Provide the (X, Y) coordinate of the cell's center where the given text is located.  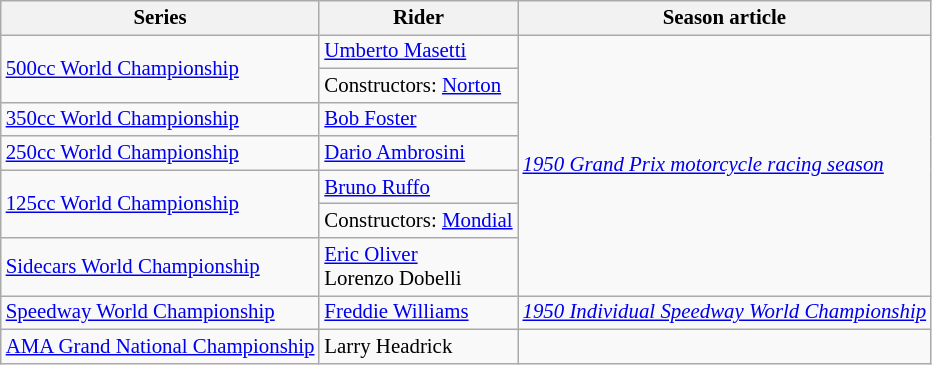
Bruno Ruffo (418, 187)
Larry Headrick (418, 346)
Rider (418, 18)
Sidecars World Championship (160, 267)
Bob Foster (418, 119)
Constructors: Norton (418, 85)
Season article (725, 18)
1950 Individual Speedway World Championship (725, 312)
Freddie Williams (418, 312)
AMA Grand National Championship (160, 346)
125cc World Championship (160, 204)
Umberto Masetti (418, 51)
Series (160, 18)
500cc World Championship (160, 68)
1950 Grand Prix motorcycle racing season (725, 164)
Dario Ambrosini (418, 153)
350cc World Championship (160, 119)
250cc World Championship (160, 153)
Constructors: Mondial (418, 221)
Speedway World Championship (160, 312)
Eric Oliver Lorenzo Dobelli (418, 267)
